Scan for the cell matching the given text and deliver its (x, y) coordinate at center. 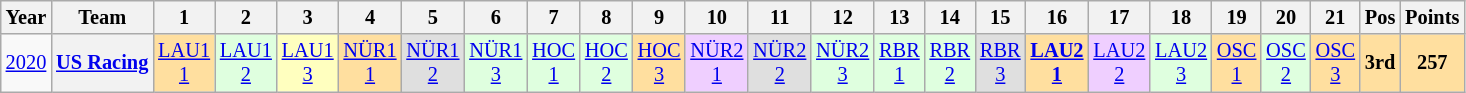
Points (1432, 17)
LAU23 (1181, 63)
LAU11 (184, 63)
3rd (1380, 63)
20 (1286, 17)
15 (1000, 17)
NÜR13 (496, 63)
RBR1 (899, 63)
257 (1432, 63)
HOC1 (554, 63)
16 (1056, 17)
NÜR23 (842, 63)
OSC3 (1336, 63)
7 (554, 17)
4 (370, 17)
8 (606, 17)
HOC2 (606, 63)
12 (842, 17)
18 (1181, 17)
Pos (1380, 17)
LAU21 (1056, 63)
RBR2 (950, 63)
OSC1 (1236, 63)
2020 (26, 63)
6 (496, 17)
11 (780, 17)
LAU22 (1119, 63)
1 (184, 17)
LAU12 (246, 63)
3 (308, 17)
RBR3 (1000, 63)
NÜR22 (780, 63)
Year (26, 17)
Team (102, 17)
NÜR11 (370, 63)
21 (1336, 17)
13 (899, 17)
5 (432, 17)
HOC3 (660, 63)
17 (1119, 17)
2 (246, 17)
10 (716, 17)
14 (950, 17)
US Racing (102, 63)
19 (1236, 17)
NÜR12 (432, 63)
NÜR21 (716, 63)
9 (660, 17)
LAU13 (308, 63)
OSC2 (1286, 63)
